Detect which cell encompasses the target text, then output its [X, Y] center coordinate. 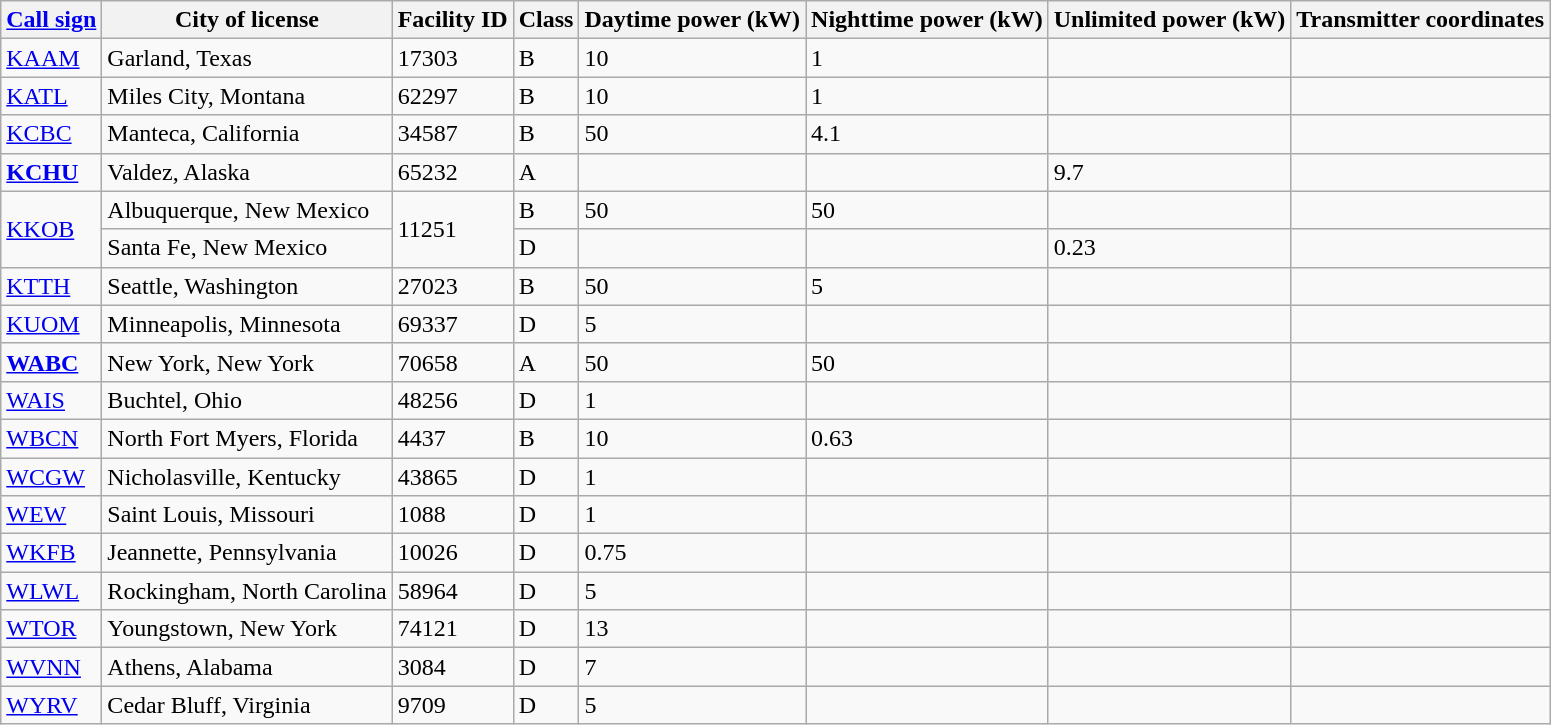
Class [546, 20]
Minneapolis, Minnesota [247, 324]
KCBC [52, 134]
WLWL [52, 591]
WVNN [52, 667]
17303 [452, 58]
Cedar Bluff, Virginia [247, 705]
KATL [52, 96]
13 [692, 629]
WKFB [52, 553]
City of license [247, 20]
43865 [452, 477]
4437 [452, 438]
Nicholasville, Kentucky [247, 477]
WCGW [52, 477]
Unlimited power (kW) [1170, 20]
Jeannette, Pennsylvania [247, 553]
KTTH [52, 286]
Saint Louis, Missouri [247, 515]
34587 [452, 134]
9.7 [1170, 172]
Transmitter coordinates [1420, 20]
WTOR [52, 629]
65232 [452, 172]
KUOM [52, 324]
WAIS [52, 400]
Rockingham, North Carolina [247, 591]
Athens, Alabama [247, 667]
Manteca, California [247, 134]
Buchtel, Ohio [247, 400]
New York, New York [247, 362]
69337 [452, 324]
74121 [452, 629]
9709 [452, 705]
Seattle, Washington [247, 286]
Valdez, Alaska [247, 172]
WABC [52, 362]
North Fort Myers, Florida [247, 438]
1088 [452, 515]
Youngstown, New York [247, 629]
Garland, Texas [247, 58]
KCHU [52, 172]
Santa Fe, New Mexico [247, 248]
Albuquerque, New Mexico [247, 210]
WBCN [52, 438]
27023 [452, 286]
WEW [52, 515]
WYRV [52, 705]
48256 [452, 400]
0.75 [692, 553]
4.1 [928, 134]
10026 [452, 553]
7 [692, 667]
58964 [452, 591]
62297 [452, 96]
11251 [452, 229]
Miles City, Montana [247, 96]
KKOB [52, 229]
0.63 [928, 438]
KAAM [52, 58]
3084 [452, 667]
70658 [452, 362]
Facility ID [452, 20]
Nighttime power (kW) [928, 20]
Daytime power (kW) [692, 20]
0.23 [1170, 248]
Call sign [52, 20]
